For the text-containing cell, return its midpoint in [X, Y] coordinate format. 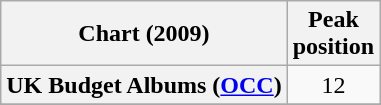
UK Budget Albums (OCC) [144, 85]
Chart (2009) [144, 34]
12 [333, 85]
Peakposition [333, 34]
